Scan for the cell matching the given text and deliver its (X, Y) coordinate at center. 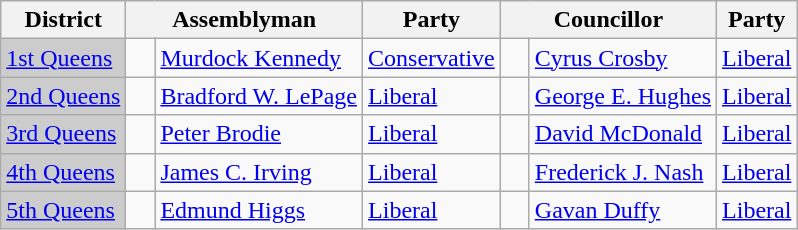
Conservative (432, 58)
Peter Brodie (259, 134)
Councillor (608, 20)
George E. Hughes (622, 96)
Assemblyman (244, 20)
District (64, 20)
Gavan Duffy (622, 210)
1st Queens (64, 58)
James C. Irving (259, 172)
5th Queens (64, 210)
Frederick J. Nash (622, 172)
4th Queens (64, 172)
Edmund Higgs (259, 210)
3rd Queens (64, 134)
David McDonald (622, 134)
2nd Queens (64, 96)
Murdock Kennedy (259, 58)
Bradford W. LePage (259, 96)
Cyrus Crosby (622, 58)
